Output the [X, Y] coordinate of the center of the cell containing the given text.  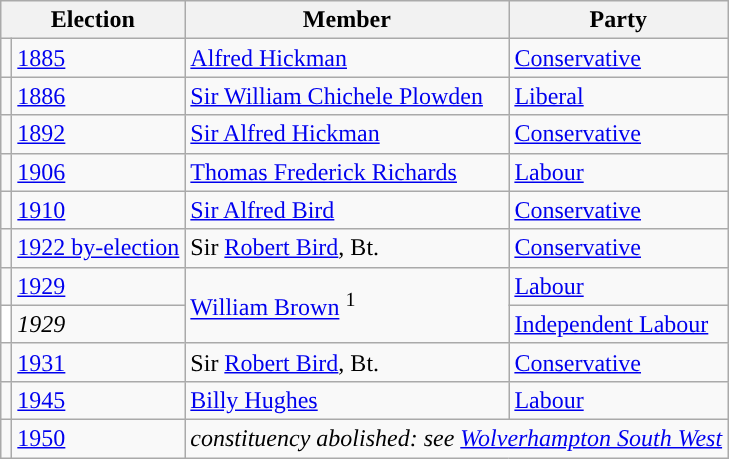
Sir Alfred Bird [347, 210]
Billy Hughes [347, 400]
1910 [98, 210]
1950 [98, 438]
constituency abolished: see Wolverhampton South West [456, 438]
1906 [98, 172]
1922 by-election [98, 248]
Thomas Frederick Richards [347, 172]
Alfred Hickman [347, 58]
1931 [98, 362]
Election [93, 20]
William Brown 1 [347, 305]
1886 [98, 96]
Party [618, 20]
1885 [98, 58]
Sir William Chichele Plowden [347, 96]
Member [347, 20]
1892 [98, 134]
Liberal [618, 96]
Independent Labour [618, 324]
1945 [98, 400]
Sir Alfred Hickman [347, 134]
